Scan for the cell matching the given text and deliver its [x, y] coordinate at center. 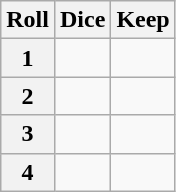
4 [28, 172]
Dice [82, 20]
3 [28, 134]
Keep [143, 20]
1 [28, 58]
Roll [28, 20]
2 [28, 96]
